Pinpoint the cell where the given text exists, returning its [x, y] midpoint coordinate. 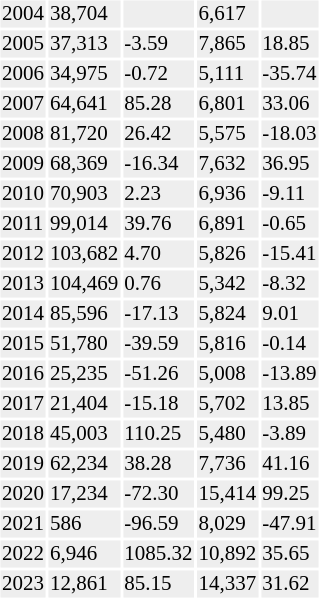
39.76 [158, 224]
-13.89 [290, 374]
-15.18 [158, 404]
-51.26 [158, 374]
2011 [22, 224]
110.25 [158, 434]
2008 [22, 134]
25,235 [84, 374]
2022 [22, 554]
2006 [22, 74]
5,480 [228, 434]
2020 [22, 494]
17,234 [84, 494]
5,826 [228, 254]
2014 [22, 314]
-15.41 [290, 254]
21,404 [84, 404]
2017 [22, 404]
2005 [22, 44]
2007 [22, 104]
9.01 [290, 314]
2019 [22, 464]
10,892 [228, 554]
12,861 [84, 584]
7,632 [228, 164]
-72.30 [158, 494]
-16.34 [158, 164]
26.42 [158, 134]
85.15 [158, 584]
33.06 [290, 104]
6,801 [228, 104]
5,575 [228, 134]
6,946 [84, 554]
85,596 [84, 314]
-3.59 [158, 44]
2021 [22, 524]
41.16 [290, 464]
-47.91 [290, 524]
5,111 [228, 74]
103,682 [84, 254]
45,003 [84, 434]
37,313 [84, 44]
-0.14 [290, 344]
85.28 [158, 104]
2013 [22, 284]
2016 [22, 374]
38,704 [84, 14]
2009 [22, 164]
-18.03 [290, 134]
6,891 [228, 224]
64,641 [84, 104]
2018 [22, 434]
-35.74 [290, 74]
15,414 [228, 494]
8,029 [228, 524]
68,369 [84, 164]
14,337 [228, 584]
70,903 [84, 194]
2.23 [158, 194]
-0.65 [290, 224]
2010 [22, 194]
-39.59 [158, 344]
51,780 [84, 344]
5,816 [228, 344]
13.85 [290, 404]
7,736 [228, 464]
99.25 [290, 494]
4.70 [158, 254]
18.85 [290, 44]
-9.11 [290, 194]
2004 [22, 14]
99,014 [84, 224]
81,720 [84, 134]
0.76 [158, 284]
6,936 [228, 194]
-8.32 [290, 284]
586 [84, 524]
2023 [22, 584]
-3.89 [290, 434]
-0.72 [158, 74]
31.62 [290, 584]
2012 [22, 254]
62,234 [84, 464]
6,617 [228, 14]
2015 [22, 344]
1085.32 [158, 554]
-17.13 [158, 314]
5,342 [228, 284]
5,008 [228, 374]
38.28 [158, 464]
7,865 [228, 44]
104,469 [84, 284]
-96.59 [158, 524]
36.95 [290, 164]
5,702 [228, 404]
35.65 [290, 554]
5,824 [228, 314]
34,975 [84, 74]
